Return (X, Y) of the center of cell containing provided text 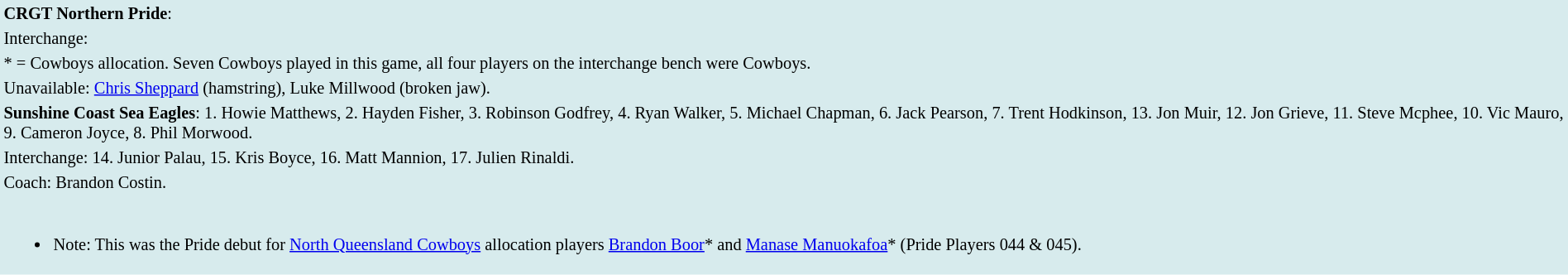
Note: This was the Pride debut for North Queensland Cowboys allocation players Brandon Boor* and Manase Manuokafoa* (Pride Players 044 & 045). (784, 234)
Interchange: (784, 38)
Unavailable: Chris Sheppard (hamstring), Luke Millwood (broken jaw). (784, 88)
* = Cowboys allocation. Seven Cowboys played in this game, all four players on the interchange bench were Cowboys. (784, 63)
Interchange: 14. Junior Palau, 15. Kris Boyce, 16. Matt Mannion, 17. Julien Rinaldi. (784, 157)
Coach: Brandon Costin. (784, 182)
CRGT Northern Pride: (784, 13)
